Return [x, y] of the center of cell containing provided text 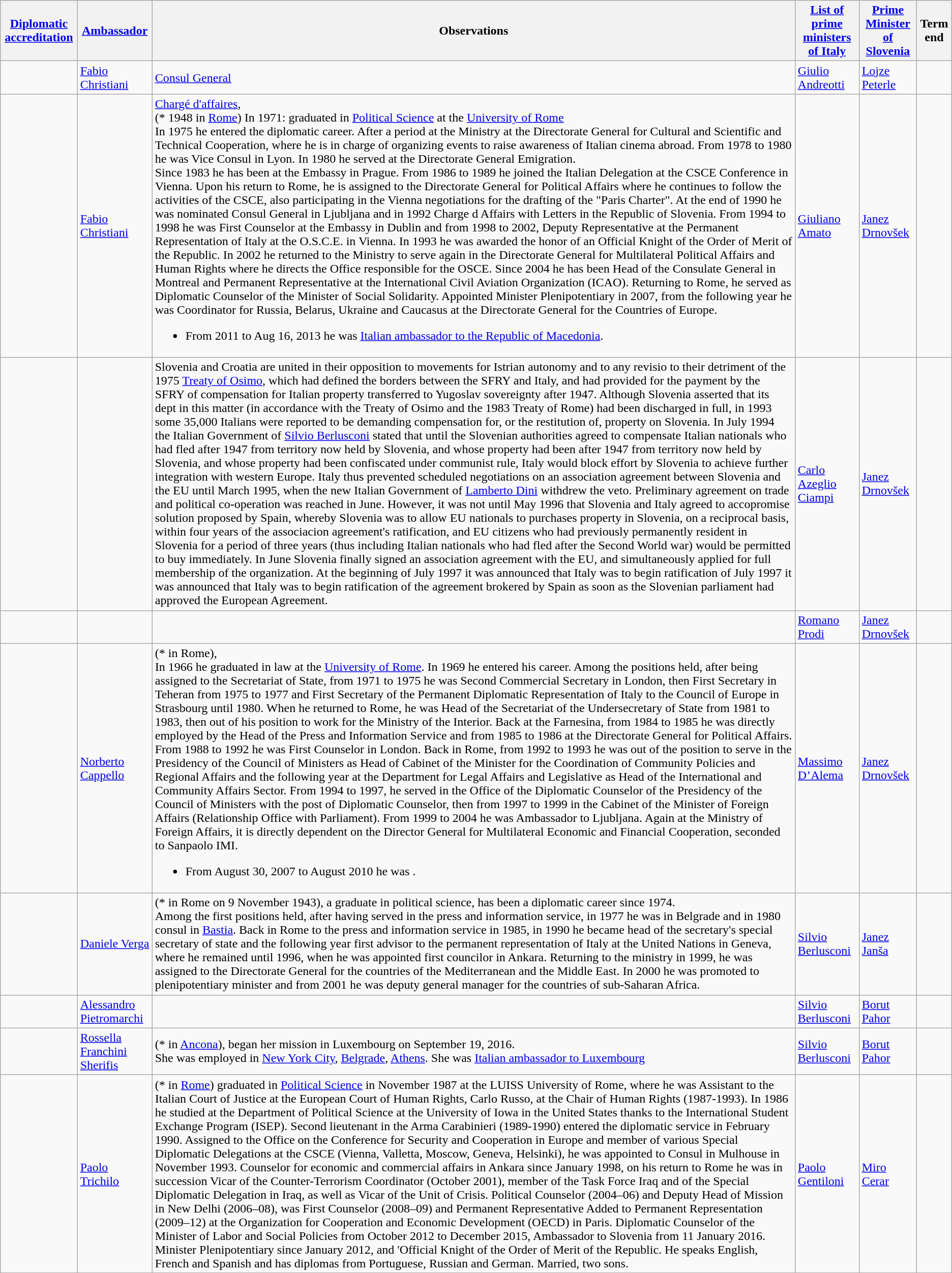
Giuliano Amato [827, 226]
Prime Minister of Slovenia [888, 31]
Ambassador [115, 31]
Norberto Cappello [115, 768]
Massimo D’Alema [827, 768]
Janez Janša [888, 944]
Observations [473, 31]
Diplomatic accreditation [39, 31]
Miro Cerar [888, 1174]
Lojze Peterle [888, 77]
Carlo Azeglio Ciampi [827, 484]
Alessandro Pietromarchi [115, 1011]
Term end [934, 31]
Paolo Trichilo [115, 1174]
Giulio Andreotti [827, 77]
Consul General [473, 77]
Paolo Gentiloni [827, 1174]
List of prime ministers of Italy [827, 31]
Daniele Verga [115, 944]
Romano Prodi [827, 627]
Rossella Franchini Sherifis [115, 1051]
